Determine the (X, Y) coordinate at the center of the cell enclosing the given text.  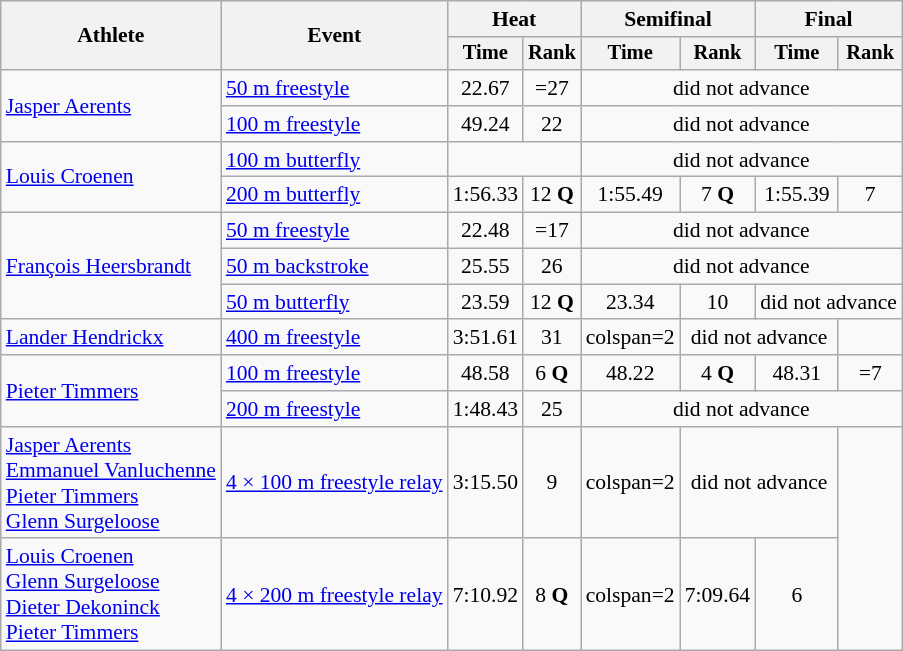
Athlete (111, 36)
Event (334, 36)
1:55.39 (796, 195)
400 m freestyle (334, 338)
48.58 (486, 373)
31 (552, 338)
48.22 (630, 373)
200 m butterfly (334, 195)
100 m butterfly (334, 160)
49.24 (486, 124)
3:51.61 (486, 338)
4 × 200 m freestyle relay (334, 595)
Louis Croenen (111, 178)
48.31 (796, 373)
=27 (552, 88)
25.55 (486, 267)
26 (552, 267)
Semifinal (668, 19)
23.34 (630, 302)
7 (870, 195)
Louis CroenenGlenn SurgelooseDieter DekoninckPieter Timmers (111, 595)
7 Q (718, 195)
François Heersbrandt (111, 266)
Lander Hendrickx (111, 338)
8 Q (552, 595)
3:15.50 (486, 483)
Pieter Timmers (111, 390)
50 m butterfly (334, 302)
22 (552, 124)
4 × 100 m freestyle relay (334, 483)
7:10.92 (486, 595)
=17 (552, 231)
7:09.64 (718, 595)
25 (552, 409)
22.67 (486, 88)
1:55.49 (630, 195)
6 (796, 595)
Jasper AerentsEmmanuel VanluchennePieter TimmersGlenn Surgeloose (111, 483)
Heat (514, 19)
6 Q (552, 373)
Jasper Aerents (111, 106)
10 (718, 302)
9 (552, 483)
22.48 (486, 231)
4 Q (718, 373)
200 m freestyle (334, 409)
23.59 (486, 302)
1:56.33 (486, 195)
=7 (870, 373)
50 m backstroke (334, 267)
Final (828, 19)
1:48.43 (486, 409)
